Provide the (X, Y) coordinate of the cell's center where the given text is located.  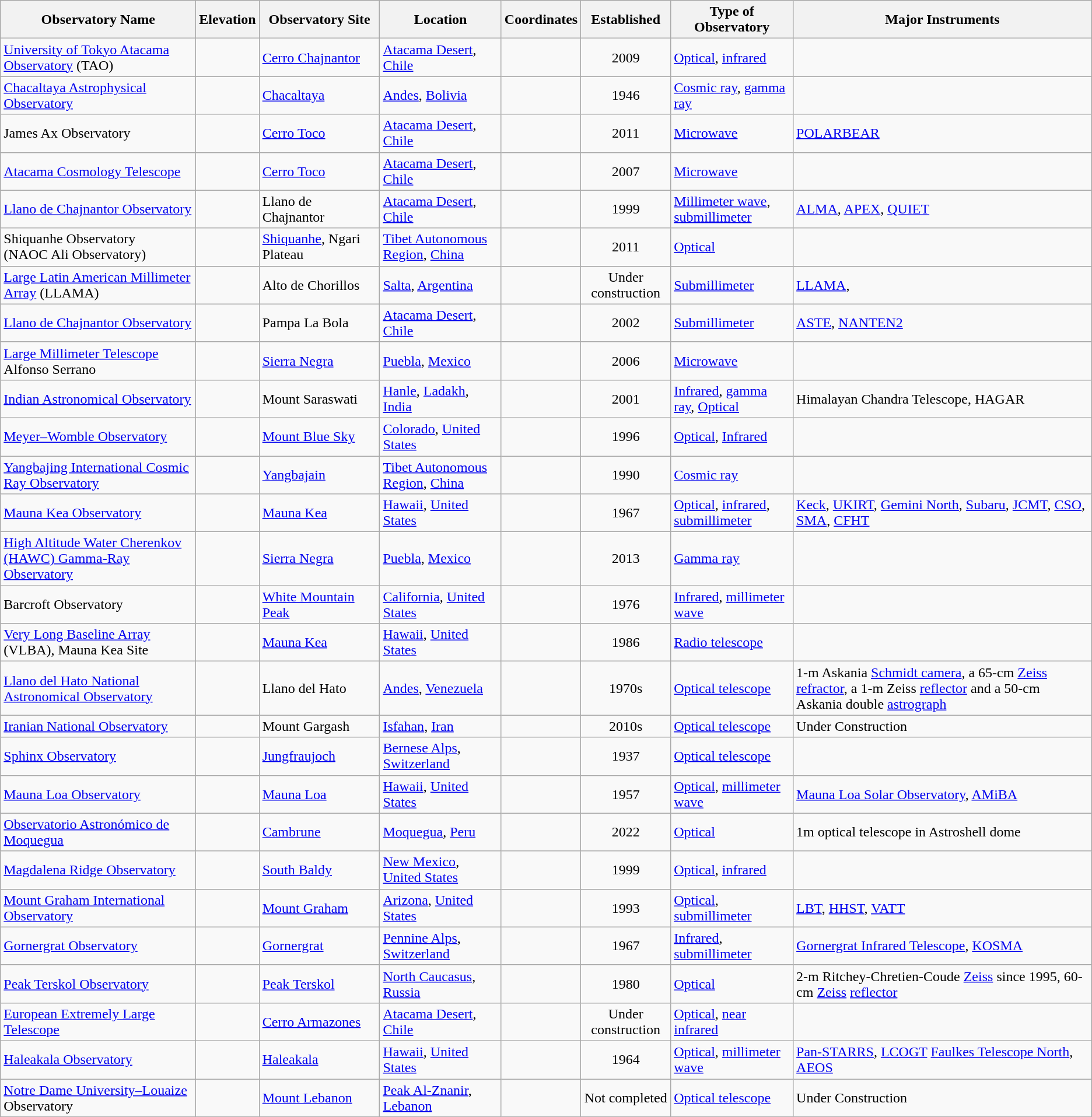
Yangbajing International Cosmic Ray Observatory (98, 475)
Optical, near infrared (732, 1022)
Colorado, United States (440, 436)
1946 (626, 96)
Millimeter wave, submillimeter (732, 209)
1986 (626, 643)
Pennine Alps, Switzerland (440, 946)
1990 (626, 475)
Salta, Argentina (440, 285)
Chacaltaya (320, 96)
LBT, HHST, VATT (943, 908)
1980 (626, 983)
1964 (626, 1059)
Observatory Site (320, 20)
Coordinates (541, 20)
New Mexico, United States (440, 870)
Llano del Hato National Astronomical Observatory (98, 688)
Observatory Name (98, 20)
Peak Terskol Observatory (98, 983)
Mount Blue Sky (320, 436)
1976 (626, 604)
Elevation (228, 20)
2022 (626, 832)
Mauna Loa Solar Observatory, AMiBA (943, 794)
California, United States (440, 604)
Large Latin American Millimeter Array (LLAMA) (98, 285)
Infrared, gamma ray, Optical (732, 399)
Cosmic ray (732, 475)
Cosmic ray, gamma ray (732, 96)
Mount Gargash (320, 726)
Magdalena Ridge Observatory (98, 870)
Haleakala (320, 1059)
Peak Terskol (320, 983)
Moquegua, Peru (440, 832)
Notre Dame University–Louaize Observatory (98, 1098)
Haleakala Observatory (98, 1059)
Pan-STARRS, LCOGT Faulkes Telescope North, AEOS (943, 1059)
Alto de Chorillos (320, 285)
2-m Ritchey-Chretien-Coude Zeiss since 1995, 60-cm Zeiss reflector (943, 983)
2009 (626, 57)
European Extremely Large Telescope (98, 1022)
Mauna Kea Observatory (98, 513)
1970s (626, 688)
Location (440, 20)
Major Instruments (943, 20)
2001 (626, 399)
Shiquanhe, Ngari Plateau (320, 247)
ASTE, NANTEN2 (943, 323)
Cambrune (320, 832)
POLARBEAR (943, 133)
Optical, Infrared (732, 436)
James Ax Observatory (98, 133)
Arizona, United States (440, 908)
ALMA, APEX, QUIET (943, 209)
Andes, Bolivia (440, 96)
University of Tokyo Atacama Observatory (TAO) (98, 57)
Mauna Loa (320, 794)
Llano del Hato (320, 688)
Optical, infrared, submillimeter (732, 513)
1937 (626, 756)
Gornergrat Observatory (98, 946)
Gornergrat (320, 946)
2010s (626, 726)
Yangbajain (320, 475)
Bernese Alps, Switzerland (440, 756)
Himalayan Chandra Telescope, HAGAR (943, 399)
Mauna Loa Observatory (98, 794)
Radio telescope (732, 643)
2002 (626, 323)
1-m Askania Schmidt camera, a 65-cm Zeiss refractor, a 1-m Zeiss reflector and a 50-cm Askania double astrograph (943, 688)
Gamma ray (732, 559)
Established (626, 20)
Mount Saraswati (320, 399)
Jungfraujoch (320, 756)
Chacaltaya Astrophysical Observatory (98, 96)
Infrared, millimeter wave (732, 604)
High Altitude Water Cherenkov (HAWC) Gamma-Ray Observatory (98, 559)
Mount Graham International Observatory (98, 908)
Observatorio Astronómico de Moquegua (98, 832)
Optical, submillimeter (732, 908)
Sphinx Observatory (98, 756)
LLAMA, (943, 285)
Gornergrat Infrared Telescope, KOSMA (943, 946)
Barcroft Observatory (98, 604)
Cerro Armazones (320, 1022)
Peak Al-Znanir, Lebanon (440, 1098)
White Mountain Peak (320, 604)
Isfahan, Iran (440, 726)
Hanle, Ladakh, India (440, 399)
Indian Astronomical Observatory (98, 399)
Cerro Chajnantor (320, 57)
Mount Graham (320, 908)
Meyer–Womble Observatory (98, 436)
Type of Observatory (732, 20)
2006 (626, 360)
Large Millimeter Telescope Alfonso Serrano (98, 360)
1957 (626, 794)
2007 (626, 171)
1993 (626, 908)
Pampa La Bola (320, 323)
South Baldy (320, 870)
Llano de Chajnantor (320, 209)
2013 (626, 559)
Infrared, submillimeter (732, 946)
Andes, Venezuela (440, 688)
Not completed (626, 1098)
North Caucasus, Russia (440, 983)
1996 (626, 436)
Keck, UKIRT, Gemini North, Subaru, JCMT, CSO, SMA, CFHT (943, 513)
Shiquanhe Observatory (NAOC Ali Observatory) (98, 247)
Mount Lebanon (320, 1098)
1m optical telescope in Astroshell dome (943, 832)
Atacama Cosmology Telescope (98, 171)
Iranian National Observatory (98, 726)
Very Long Baseline Array (VLBA), Mauna Kea Site (98, 643)
